Capture the cell that displays the provided text and extract its [X, Y] central coordinate. 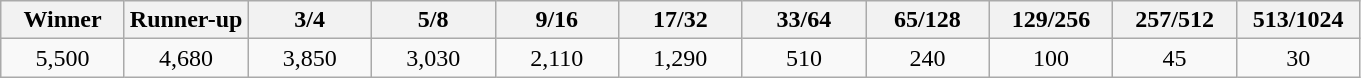
129/256 [1051, 20]
2,110 [557, 58]
5,500 [63, 58]
Runner-up [186, 20]
510 [804, 58]
65/128 [928, 20]
9/16 [557, 20]
257/512 [1175, 20]
30 [1298, 58]
513/1024 [1298, 20]
240 [928, 58]
33/64 [804, 20]
4,680 [186, 58]
5/8 [433, 20]
1,290 [681, 58]
3,030 [433, 58]
Winner [63, 20]
3,850 [310, 58]
17/32 [681, 20]
3/4 [310, 20]
45 [1175, 58]
100 [1051, 58]
